Determine the (x, y) coordinate at the center of the cell enclosing the given text.  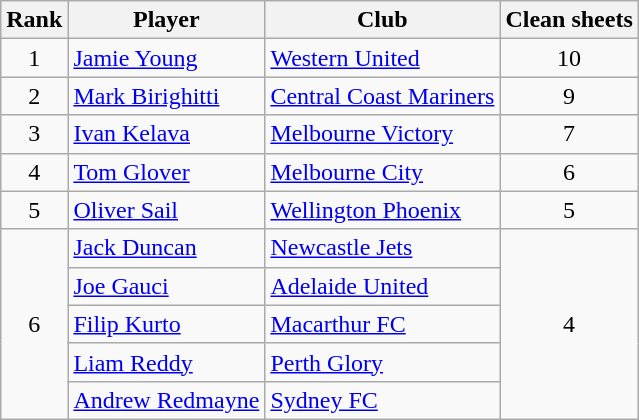
Filip Kurto (166, 324)
Mark Birighitti (166, 96)
Sydney FC (382, 400)
2 (34, 96)
Wellington Phoenix (382, 210)
Rank (34, 20)
Andrew Redmayne (166, 400)
Melbourne Victory (382, 134)
Perth Glory (382, 362)
Ivan Kelava (166, 134)
Joe Gauci (166, 286)
Central Coast Mariners (382, 96)
Oliver Sail (166, 210)
Liam Reddy (166, 362)
10 (569, 58)
Newcastle Jets (382, 248)
7 (569, 134)
Player (166, 20)
9 (569, 96)
Macarthur FC (382, 324)
Adelaide United (382, 286)
Melbourne City (382, 172)
Clean sheets (569, 20)
Club (382, 20)
3 (34, 134)
1 (34, 58)
Western United (382, 58)
Jack Duncan (166, 248)
Tom Glover (166, 172)
Jamie Young (166, 58)
